Detect which cell encompasses the target text, then output its (x, y) center coordinate. 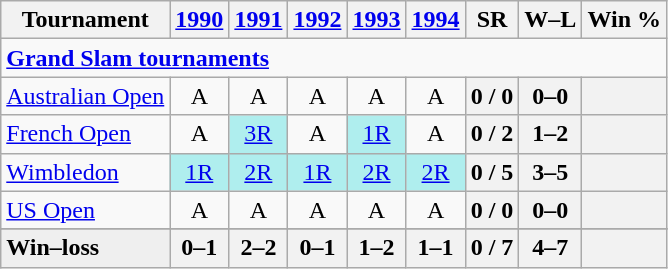
1994 (436, 20)
French Open (86, 134)
1993 (376, 20)
1992 (318, 20)
US Open (86, 210)
Win % (624, 20)
Win–loss (86, 248)
Tournament (86, 20)
Grand Slam tournaments (334, 58)
1990 (200, 20)
0 / 7 (492, 248)
4–7 (550, 248)
Australian Open (86, 96)
2–2 (258, 248)
Wimbledon (86, 172)
3–5 (550, 172)
0 / 5 (492, 172)
3R (258, 134)
1991 (258, 20)
0 / 2 (492, 134)
1–1 (436, 248)
SR (492, 20)
W–L (550, 20)
